Capture the cell that displays the provided text and extract its [X, Y] central coordinate. 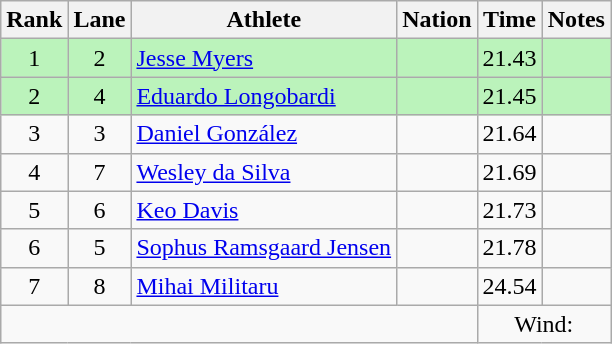
Wind: [544, 324]
Wesley da Silva [264, 172]
Mihai Militaru [264, 286]
21.64 [510, 134]
Athlete [264, 20]
8 [100, 286]
21.78 [510, 248]
Daniel González [264, 134]
Notes [576, 20]
Time [510, 20]
21.69 [510, 172]
21.43 [510, 58]
Rank [34, 20]
Nation [437, 20]
1 [34, 58]
21.73 [510, 210]
21.45 [510, 96]
Keo Davis [264, 210]
24.54 [510, 286]
Jesse Myers [264, 58]
Sophus Ramsgaard Jensen [264, 248]
Lane [100, 20]
Eduardo Longobardi [264, 96]
